Extract the [X, Y] coordinate from the center of the cell holding the provided text.  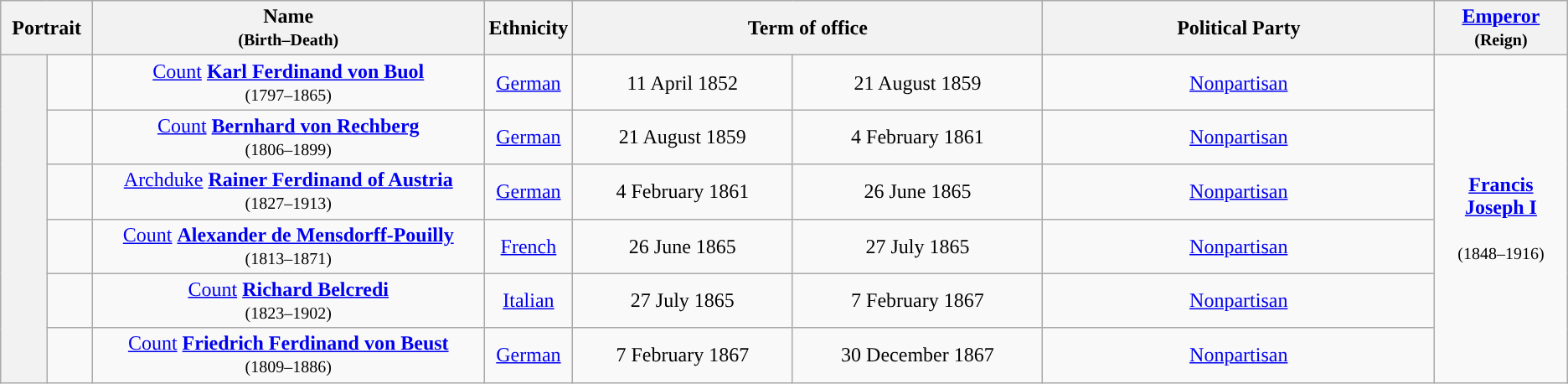
11 April 1852 [683, 82]
French [529, 246]
Emperor(Reign) [1501, 29]
Count Richard Belcredi(1823–1902) [288, 300]
Count Bernhard von Rechberg(1806–1899) [288, 138]
Italian [529, 300]
Name(Birth–Death) [288, 29]
Ethnicity [529, 29]
Count Friedrich Ferdinand von Beust(1809–1886) [288, 355]
Portrait [47, 29]
30 December 1867 [918, 355]
Francis Joseph I(1848–1916) [1501, 219]
Political Party [1239, 29]
Archduke Rainer Ferdinand of Austria(1827–1913) [288, 191]
Term of office [807, 29]
Count Karl Ferdinand von Buol(1797–1865) [288, 82]
Count Alexander de Mensdorff-Pouilly(1813–1871) [288, 246]
